Scan for the cell matching the given text and deliver its [x, y] coordinate at center. 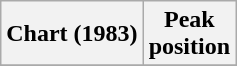
Peakposition [189, 34]
Chart (1983) [72, 34]
